Provide the [x, y] coordinate of the cell's center where the given text is located.  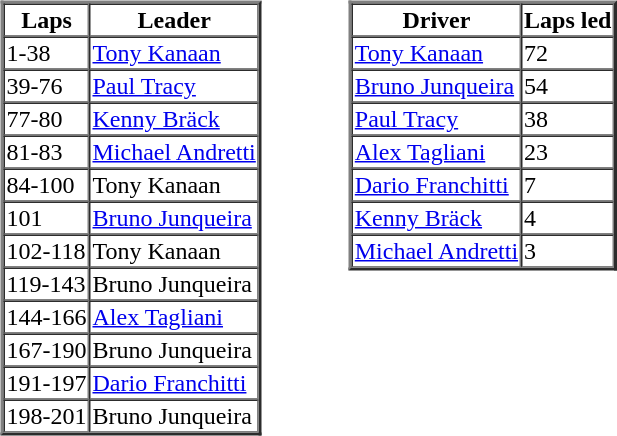
198-201 [47, 416]
101 [47, 218]
Laps led [568, 20]
77-80 [47, 118]
54 [568, 86]
38 [568, 118]
Laps [47, 20]
72 [568, 52]
167-190 [47, 350]
7 [568, 184]
1-38 [47, 52]
Leader [174, 20]
81-83 [47, 152]
4 [568, 218]
39-76 [47, 86]
144-166 [47, 316]
Driver [436, 20]
191-197 [47, 382]
102-118 [47, 250]
84-100 [47, 184]
119-143 [47, 284]
3 [568, 250]
23 [568, 152]
